Return [x, y] of the center of cell containing provided text 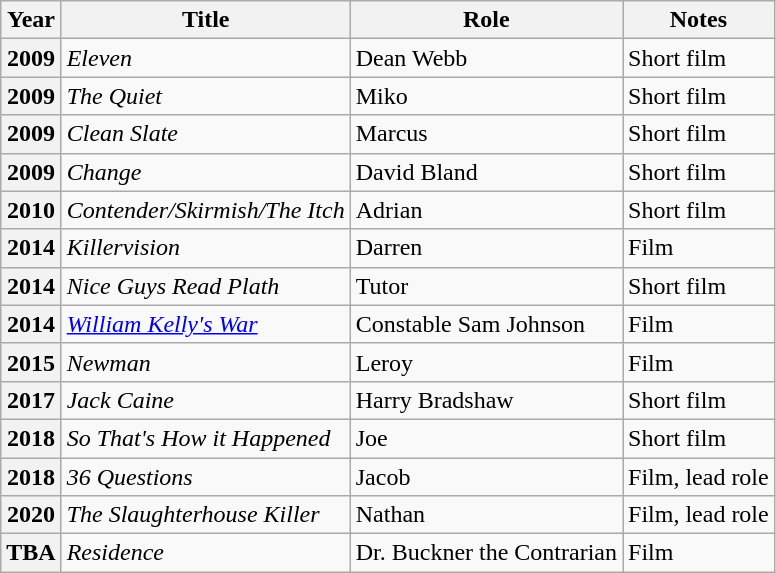
Role [486, 20]
Jacob [486, 477]
Residence [206, 553]
Constable Sam Johnson [486, 324]
TBA [31, 553]
The Slaughterhouse Killer [206, 515]
Killervision [206, 248]
Nathan [486, 515]
2015 [31, 362]
Marcus [486, 134]
Newman [206, 362]
Year [31, 20]
Harry Bradshaw [486, 400]
Jack Caine [206, 400]
2017 [31, 400]
The Quiet [206, 96]
Contender/Skirmish/The Itch [206, 210]
So That's How it Happened [206, 438]
Darren [486, 248]
Tutor [486, 286]
Leroy [486, 362]
Change [206, 172]
William Kelly's War [206, 324]
36 Questions [206, 477]
David Bland [486, 172]
Eleven [206, 58]
2010 [31, 210]
Dr. Buckner the Contrarian [486, 553]
Dean Webb [486, 58]
Joe [486, 438]
Notes [699, 20]
Adrian [486, 210]
Title [206, 20]
Miko [486, 96]
Nice Guys Read Plath [206, 286]
Clean Slate [206, 134]
2020 [31, 515]
